From the cell containing the given text, extract its center point as [x, y] coordinate. 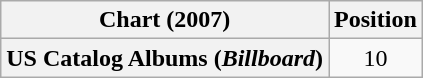
US Catalog Albums (Billboard) [165, 58]
Position [376, 20]
10 [376, 58]
Chart (2007) [165, 20]
